Detect which cell encompasses the target text, then output its [x, y] center coordinate. 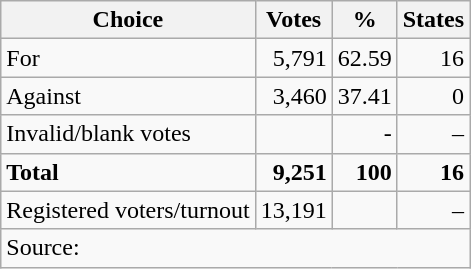
37.41 [364, 96]
% [364, 20]
Invalid/blank votes [128, 134]
- [364, 134]
Against [128, 96]
100 [364, 172]
Total [128, 172]
9,251 [294, 172]
3,460 [294, 96]
States [433, 20]
62.59 [364, 58]
Registered voters/turnout [128, 210]
Choice [128, 20]
Votes [294, 20]
0 [433, 96]
5,791 [294, 58]
For [128, 58]
Source: [236, 248]
13,191 [294, 210]
